Detect which cell encompasses the target text, then output its [X, Y] center coordinate. 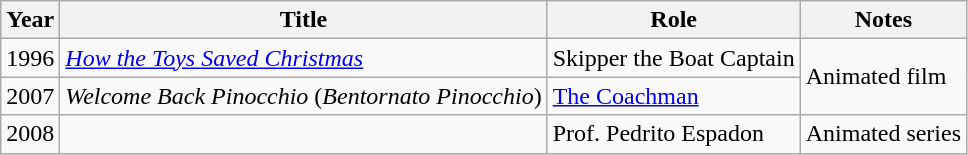
2007 [30, 96]
How the Toys Saved Christmas [304, 58]
Title [304, 20]
Notes [883, 20]
2008 [30, 134]
Prof. Pedrito Espadon [674, 134]
The Coachman [674, 96]
Skipper the Boat Captain [674, 58]
Year [30, 20]
Animated film [883, 77]
Welcome Back Pinocchio (Bentornato Pinocchio) [304, 96]
1996 [30, 58]
Animated series [883, 134]
Role [674, 20]
